Determine the (X, Y) coordinate at the center of the cell enclosing the given text.  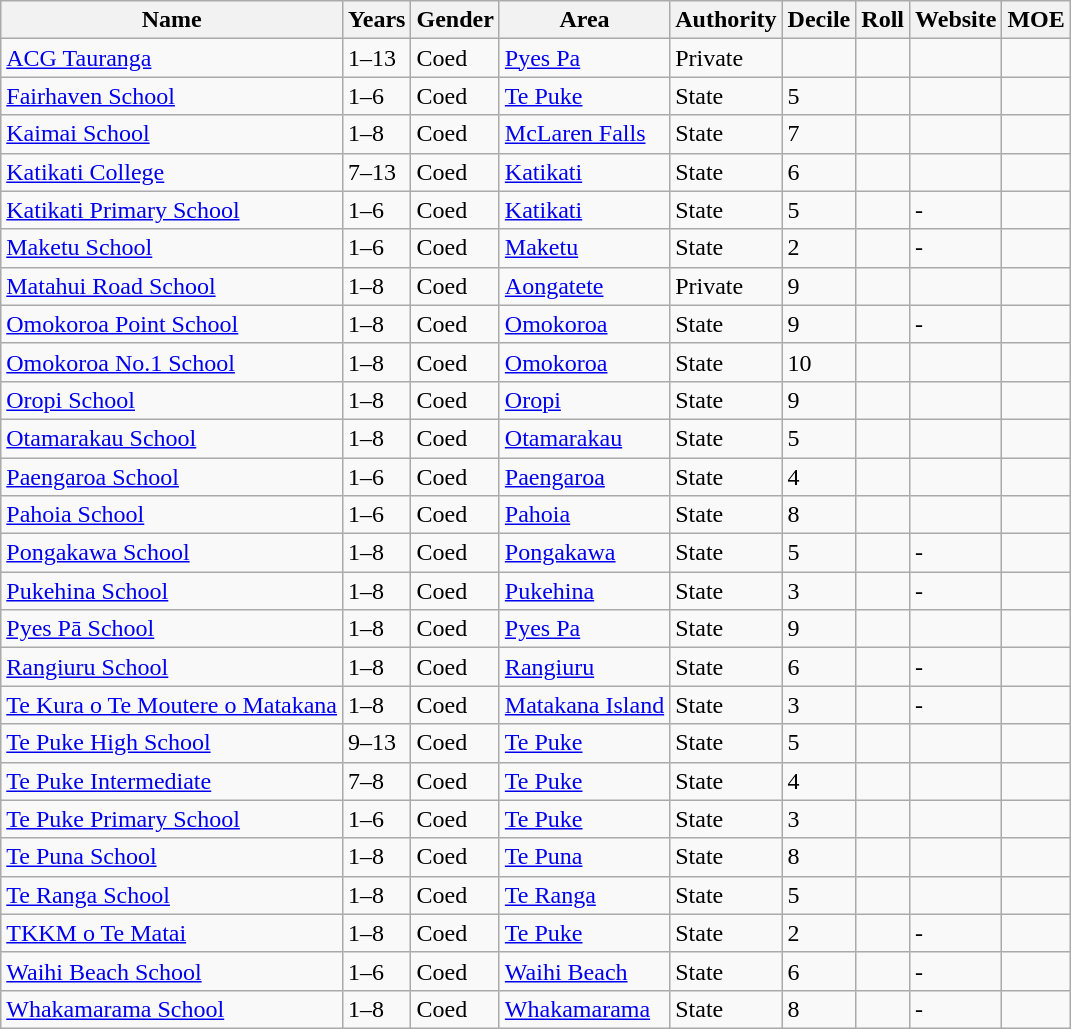
7–8 (377, 781)
Paengaroa School (172, 477)
Pahoia School (172, 515)
Whakamarama (584, 1009)
Otamarakau School (172, 438)
Pahoia (584, 515)
Website (956, 20)
Aongatete (584, 286)
Te Puke Primary School (172, 819)
Omokoroa Point School (172, 324)
Waihi Beach (584, 971)
Paengaroa (584, 477)
9–13 (377, 743)
Gender (455, 20)
Authority (726, 20)
Matahui Road School (172, 286)
Fairhaven School (172, 96)
Decile (819, 20)
Katikati College (172, 172)
1–13 (377, 58)
Years (377, 20)
Maketu School (172, 248)
Pukehina (584, 591)
ACG Tauranga (172, 58)
Waihi Beach School (172, 971)
Matakana Island (584, 705)
7–13 (377, 172)
Otamarakau (584, 438)
Oropi (584, 400)
Omokoroa No.1 School (172, 362)
Katikati Primary School (172, 210)
Kaimai School (172, 134)
Pyes Pā School (172, 629)
7 (819, 134)
Te Puke Intermediate (172, 781)
Name (172, 20)
Te Puna School (172, 857)
Te Puna (584, 857)
Maketu (584, 248)
Pongakawa (584, 553)
Area (584, 20)
Rangiuru (584, 667)
TKKM o Te Matai (172, 933)
10 (819, 362)
Pongakawa School (172, 553)
Te Ranga School (172, 895)
Roll (883, 20)
Te Puke High School (172, 743)
Oropi School (172, 400)
Te Kura o Te Moutere o Matakana (172, 705)
Whakamarama School (172, 1009)
MOE (1036, 20)
Rangiuru School (172, 667)
Te Ranga (584, 895)
Pukehina School (172, 591)
McLaren Falls (584, 134)
